Pinpoint the cell where the given text exists, returning its [X, Y] midpoint coordinate. 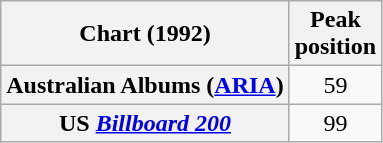
US Billboard 200 [145, 123]
59 [335, 85]
99 [335, 123]
Australian Albums (ARIA) [145, 85]
Peakposition [335, 34]
Chart (1992) [145, 34]
